Output the [X, Y] coordinate of the center of the cell containing the given text.  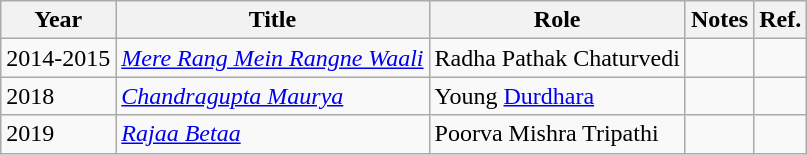
2018 [58, 96]
Notes [719, 20]
Title [272, 20]
Year [58, 20]
2014-2015 [58, 58]
Poorva Mishra Tripathi [557, 134]
Chandragupta Maurya [272, 96]
Ref. [780, 20]
Young Durdhara [557, 96]
2019 [58, 134]
Radha Pathak Chaturvedi [557, 58]
Role [557, 20]
Mere Rang Mein Rangne Waali [272, 58]
Rajaa Betaa [272, 134]
